Find where the given text appears and provide that cell's center as (x, y) coordinate. 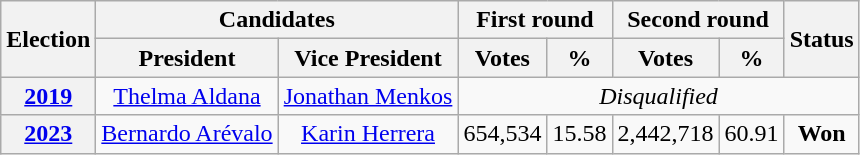
Vice President (368, 58)
15.58 (580, 134)
60.91 (752, 134)
Thelma Aldana (187, 96)
Second round (698, 20)
2,442,718 (666, 134)
Status (822, 39)
Candidates (277, 20)
Karin Herrera (368, 134)
Bernardo Arévalo (187, 134)
2019 (48, 96)
President (187, 58)
Disqualified (658, 96)
Jonathan Menkos (368, 96)
Election (48, 39)
Won (822, 134)
654,534 (502, 134)
First round (535, 20)
2023 (48, 134)
